Find where the given text appears and provide that cell's center as (x, y) coordinate. 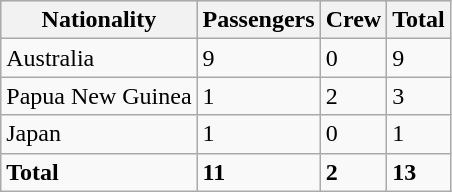
Japan (99, 134)
Crew (354, 20)
Australia (99, 58)
13 (419, 172)
3 (419, 96)
11 (258, 172)
Nationality (99, 20)
Passengers (258, 20)
Papua New Guinea (99, 96)
